Extract the [X, Y] coordinate from the center of the cell holding the provided text.  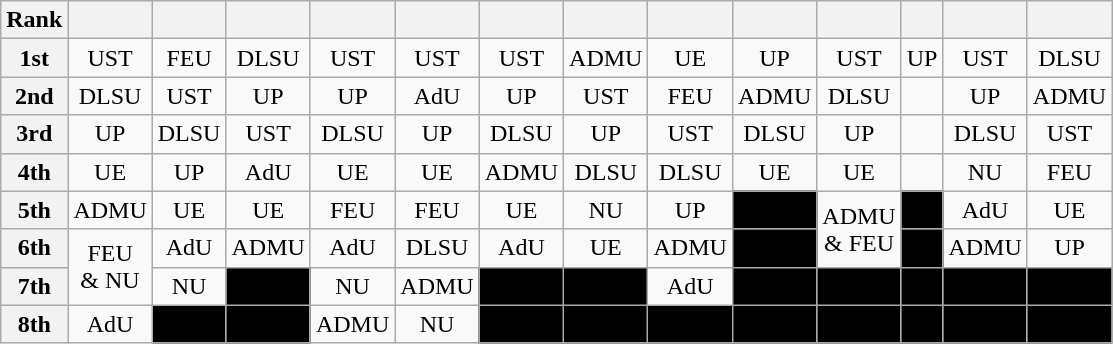
5th [34, 210]
4th [34, 172]
3rd [34, 134]
8th [34, 324]
ADMU& FEU [859, 229]
7th [34, 286]
1st [34, 58]
6th [34, 248]
Rank [34, 20]
2nd [34, 96]
FEU& NU [110, 267]
